Pinpoint the cell where the given text exists, returning its (X, Y) midpoint coordinate. 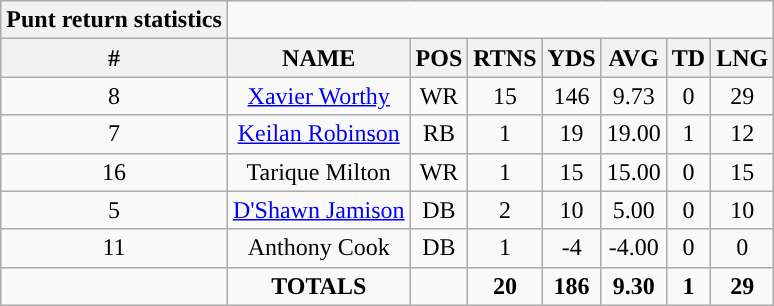
# (114, 58)
11 (114, 248)
20 (505, 286)
8 (114, 96)
146 (572, 96)
RB (439, 134)
TOTALS (318, 286)
5 (114, 210)
AVG (634, 58)
Keilan Robinson (318, 134)
POS (439, 58)
16 (114, 172)
9.30 (634, 286)
Tarique Milton (318, 172)
9.73 (634, 96)
12 (742, 134)
-4.00 (634, 248)
19.00 (634, 134)
7 (114, 134)
D'Shawn Jamison (318, 210)
TD (688, 58)
5.00 (634, 210)
RTNS (505, 58)
YDS (572, 58)
2 (505, 210)
NAME (318, 58)
19 (572, 134)
Xavier Worthy (318, 96)
186 (572, 286)
Anthony Cook (318, 248)
15.00 (634, 172)
Punt return statistics (114, 20)
LNG (742, 58)
-4 (572, 248)
